Capture the cell that displays the provided text and extract its [x, y] central coordinate. 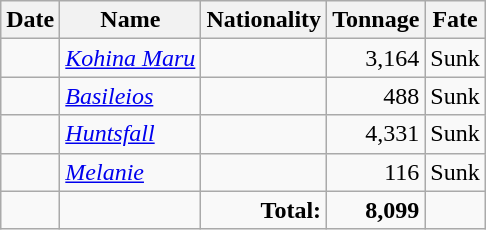
Tonnage [376, 20]
Kohina Maru [130, 58]
4,331 [376, 134]
Melanie [130, 172]
8,099 [376, 210]
Name [130, 20]
Huntsfall [130, 134]
3,164 [376, 58]
Nationality [264, 20]
Total: [264, 210]
Date [30, 20]
488 [376, 96]
Basileios [130, 96]
116 [376, 172]
Fate [455, 20]
